Determine the [x, y] coordinate at the center of the cell enclosing the given text.  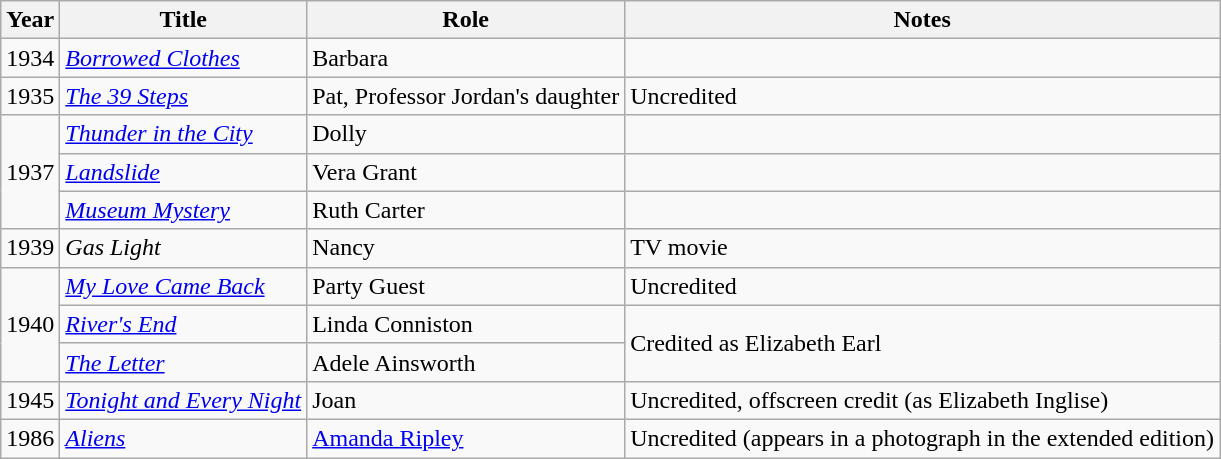
Role [466, 20]
Title [184, 20]
Party Guest [466, 286]
Credited as Elizabeth Earl [922, 343]
Nancy [466, 248]
1986 [30, 438]
Aliens [184, 438]
Landslide [184, 172]
TV movie [922, 248]
River's End [184, 324]
The Letter [184, 362]
Linda Conniston [466, 324]
Ruth Carter [466, 210]
1945 [30, 400]
1939 [30, 248]
Museum Mystery [184, 210]
Dolly [466, 134]
Uncredited, offscreen credit (as Elizabeth Inglise) [922, 400]
Tonight and Every Night [184, 400]
Thunder in the City [184, 134]
Notes [922, 20]
1937 [30, 172]
Amanda Ripley [466, 438]
The 39 Steps [184, 96]
Barbara [466, 58]
Vera Grant [466, 172]
Borrowed Clothes [184, 58]
Gas Light [184, 248]
1935 [30, 96]
My Love Came Back [184, 286]
Year [30, 20]
1934 [30, 58]
Adele Ainsworth [466, 362]
Joan [466, 400]
1940 [30, 324]
Uncredited (appears in a photograph in the extended edition) [922, 438]
Pat, Professor Jordan's daughter [466, 96]
